Provide the (X, Y) coordinate of the cell's center where the given text is located.  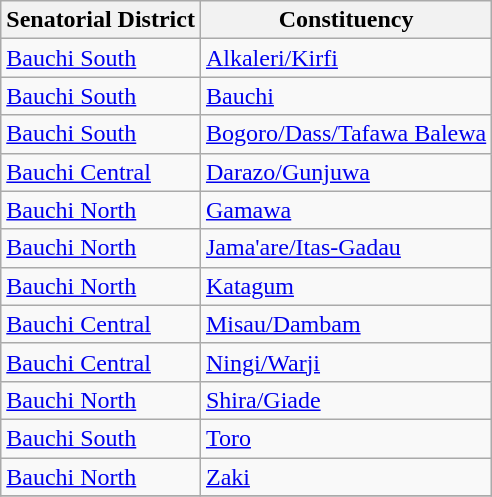
Jama'are/Itas-Gadau (346, 248)
Gamawa (346, 210)
Toro (346, 438)
Alkaleri/Kirfi (346, 58)
Bogoro/Dass/Tafawa Balewa (346, 134)
Katagum (346, 286)
Senatorial District (101, 20)
Zaki (346, 477)
Constituency (346, 20)
Bauchi (346, 96)
Misau/Dambam (346, 324)
Ningi/Warji (346, 362)
Shira/Giade (346, 400)
Darazo/Gunjuwa (346, 172)
